From the cell containing the given text, extract its center point as [x, y] coordinate. 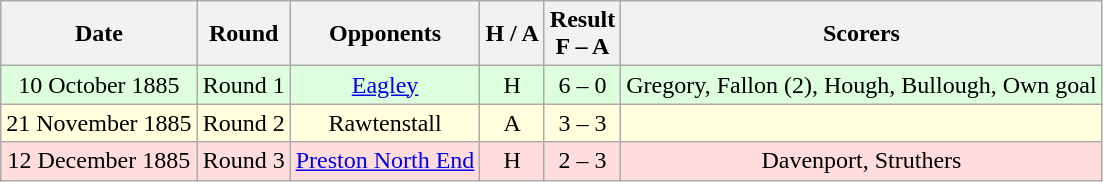
10 October 1885 [99, 85]
Preston North End [385, 161]
Davenport, Struthers [862, 161]
Rawtenstall [385, 123]
Round 1 [244, 85]
Gregory, Fallon (2), Hough, Bullough, Own goal [862, 85]
Eagley [385, 85]
6 – 0 [582, 85]
21 November 1885 [99, 123]
Scorers [862, 34]
ResultF – A [582, 34]
Round 3 [244, 161]
12 December 1885 [99, 161]
H / A [512, 34]
A [512, 123]
Round 2 [244, 123]
2 – 3 [582, 161]
Date [99, 34]
Opponents [385, 34]
Round [244, 34]
3 – 3 [582, 123]
